For the text-containing cell, return its midpoint in [X, Y] coordinate format. 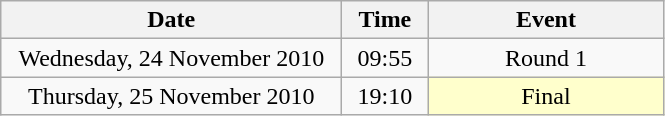
Round 1 [546, 58]
Date [172, 20]
Thursday, 25 November 2010 [172, 96]
Event [546, 20]
09:55 [385, 58]
19:10 [385, 96]
Wednesday, 24 November 2010 [172, 58]
Time [385, 20]
Final [546, 96]
